Output the (x, y) coordinate of the center of the cell containing the given text.  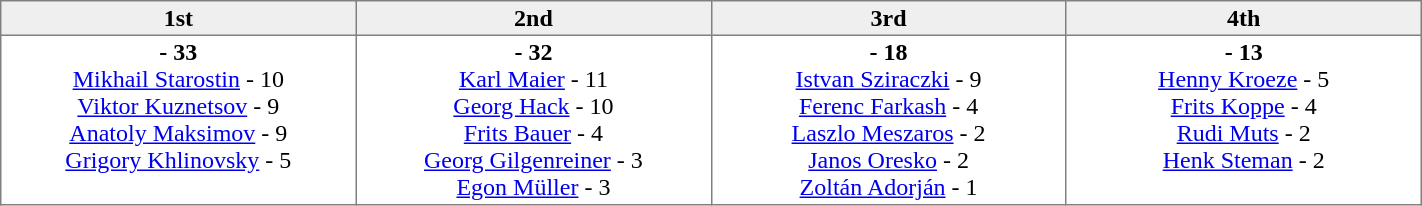
- 33Mikhail Starostin - 10Viktor Kuznetsov - 9Anatoly Maksimov - 9Grigory Khlinovsky - 5 (178, 120)
2nd (534, 18)
- 13Henny Kroeze - 5Frits Koppe - 4Rudi Muts - 2Henk Steman - 2 (1244, 120)
1st (178, 18)
- 32Karl Maier - 11Georg Hack - 10Frits Bauer - 4Georg Gilgenreiner - 3Egon Müller - 3 (534, 120)
4th (1244, 18)
- 18Istvan Sziraczki - 9Ferenc Farkash - 4Laszlo Meszaros - 2Janos Oresko - 2Zoltán Adorján - 1 (888, 120)
3rd (888, 18)
